Search for the cell housing the specified text and yield its [x, y] center coordinate. 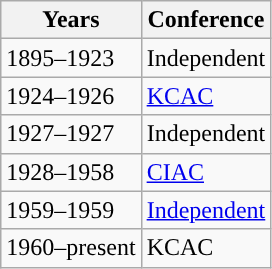
Years [71, 20]
1959–1959 [71, 210]
1928–1958 [71, 172]
CIAC [206, 172]
1927–1927 [71, 134]
Conference [206, 20]
1924–1926 [71, 96]
1960–present [71, 248]
1895–1923 [71, 58]
